Return the (x, y) coordinate for the center point of the cell that contains the specified text.  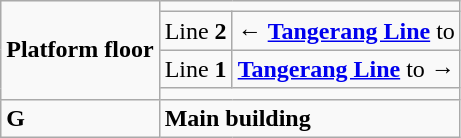
← Tangerang Line to (346, 31)
Platform floor (80, 50)
Tangerang Line to → (346, 69)
Main building (310, 118)
G (80, 118)
Line 1 (196, 69)
Line 2 (196, 31)
